Scan for the cell matching the given text and deliver its (X, Y) coordinate at center. 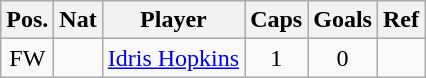
0 (343, 58)
Caps (276, 20)
Pos. (28, 20)
FW (28, 58)
Goals (343, 20)
Ref (400, 20)
Idris Hopkins (173, 58)
Nat (78, 20)
1 (276, 58)
Player (173, 20)
